Return the (X, Y) coordinate for the center point of the cell that contains the specified text.  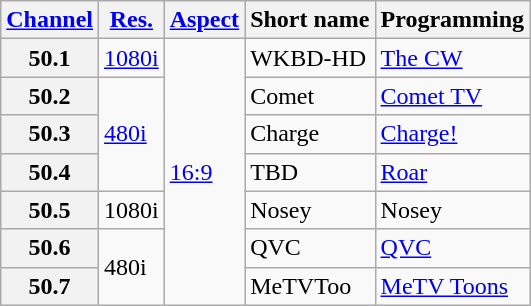
Comet (310, 96)
WKBD-HD (310, 58)
Channel (50, 20)
50.7 (50, 286)
Aspect (204, 20)
Short name (310, 20)
16:9 (204, 172)
50.1 (50, 58)
TBD (310, 172)
50.4 (50, 172)
50.2 (50, 96)
50.6 (50, 248)
Roar (452, 172)
Res. (132, 20)
MeTVToo (310, 286)
Charge (310, 134)
Charge! (452, 134)
50.3 (50, 134)
Comet TV (452, 96)
MeTV Toons (452, 286)
50.5 (50, 210)
The CW (452, 58)
Programming (452, 20)
